Search for the cell housing the specified text and yield its [X, Y] center coordinate. 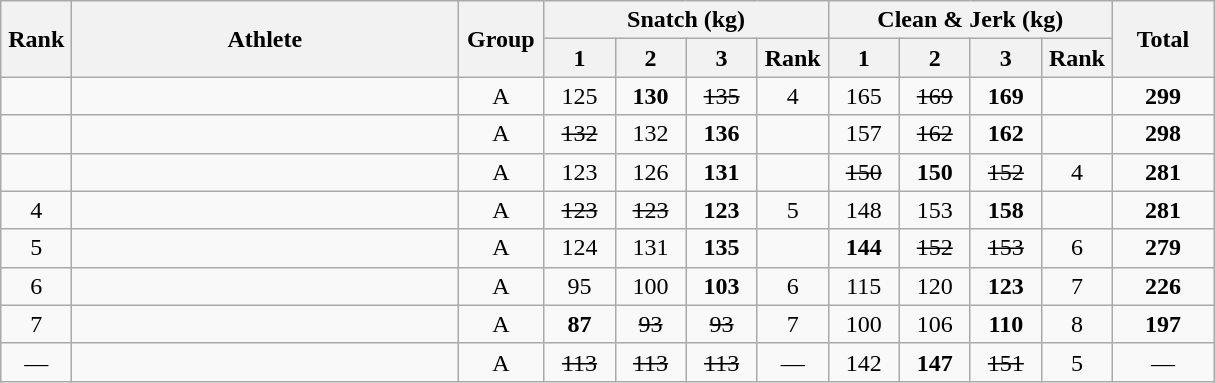
142 [864, 362]
120 [934, 286]
144 [864, 248]
Athlete [265, 39]
95 [580, 286]
197 [1162, 324]
130 [650, 96]
158 [1006, 210]
151 [1006, 362]
125 [580, 96]
Total [1162, 39]
87 [580, 324]
279 [1162, 248]
Clean & Jerk (kg) [970, 20]
Snatch (kg) [686, 20]
126 [650, 172]
115 [864, 286]
8 [1076, 324]
165 [864, 96]
157 [864, 134]
298 [1162, 134]
136 [722, 134]
226 [1162, 286]
110 [1006, 324]
299 [1162, 96]
106 [934, 324]
124 [580, 248]
148 [864, 210]
147 [934, 362]
103 [722, 286]
Group [501, 39]
